Scan for the cell matching the given text and deliver its [X, Y] coordinate at center. 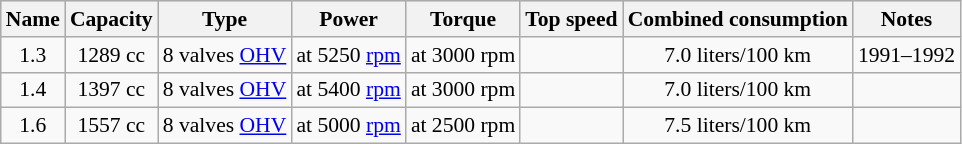
1289 cc [112, 55]
Type [225, 19]
1397 cc [112, 90]
7.5 liters/100 km [738, 126]
at 5400 rpm [348, 90]
1.4 [33, 90]
at 5250 rpm [348, 55]
at 5000 rpm [348, 126]
1.3 [33, 55]
Top speed [571, 19]
Torque [463, 19]
at 2500 rpm [463, 126]
Combined consumption [738, 19]
1557 cc [112, 126]
Capacity [112, 19]
Notes [906, 19]
1.6 [33, 126]
1991–1992 [906, 55]
Power [348, 19]
Name [33, 19]
